Scan for the cell matching the given text and deliver its [x, y] coordinate at center. 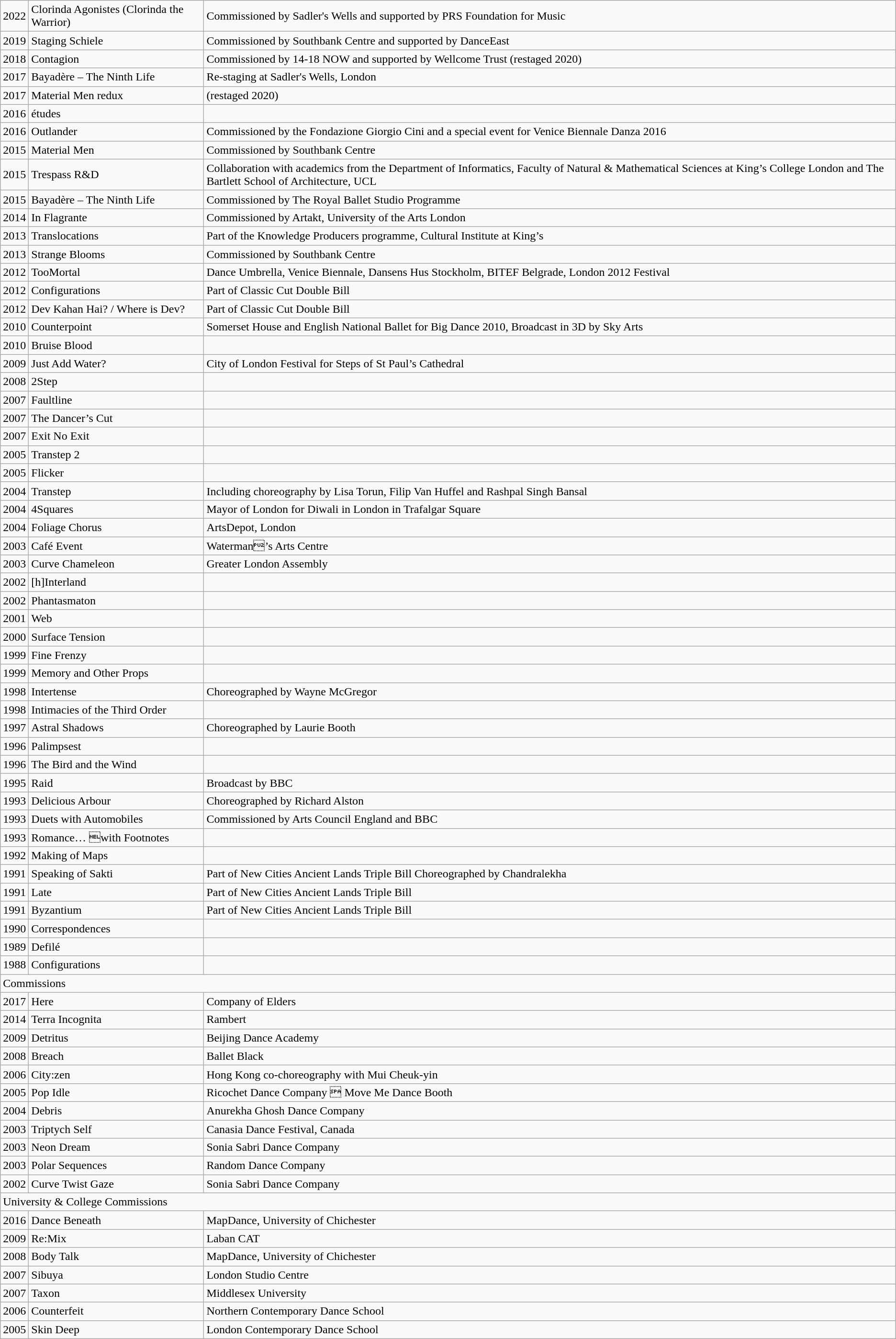
Debris [116, 1111]
Greater London Assembly [549, 564]
Anurekha Ghosh Dance Company [549, 1111]
Transtep [116, 491]
Café Event [116, 545]
Strange Blooms [116, 254]
Surface Tension [116, 637]
Intimacies of the Third Order [116, 710]
1988 [14, 965]
TooMortal [116, 272]
1997 [14, 728]
Here [116, 1001]
Material Men redux [116, 95]
Just Add Water? [116, 363]
Dance Beneath [116, 1220]
1995 [14, 783]
Ricochet Dance Company  Move Me Dance Booth [549, 1092]
Waterman’s Arts Centre [549, 545]
Part of the Knowledge Producers programme, Cultural Institute at King’s [549, 236]
Mayor of London for Diwali in London in Trafalgar Square [549, 509]
Trespass R&D [116, 174]
London Contemporary Dance School [549, 1329]
Ballet Black [549, 1056]
Choreographed by Richard Alston [549, 801]
Curve Twist Gaze [116, 1184]
Transtep 2 [116, 454]
2019 [14, 41]
Flicker [116, 473]
Company of Elders [549, 1001]
4Squares [116, 509]
Dance Umbrella, Venice Biennale, Dansens Hus Stockholm, BITEF Belgrade, London 2012 Festival [549, 272]
[h]Interland [116, 582]
Defilé [116, 947]
Commissioned by Artakt, University of the Arts London [549, 217]
Duets with Automobiles [116, 819]
London Studio Centre [549, 1275]
Faultline [116, 400]
Material Men [116, 150]
Clorinda Agonistes (Clorinda the Warrior) [116, 16]
Including choreography by Lisa Torun, Filip Van Huffel and Rashpal Singh Bansal [549, 491]
Terra Incognita [116, 1020]
The Bird and the Wind [116, 764]
1992 [14, 856]
Polar Sequences [116, 1166]
2022 [14, 16]
Making of Maps [116, 856]
Detritus [116, 1038]
Commissioned by The Royal Ballet Studio Programme [549, 199]
Northern Contemporary Dance School [549, 1311]
Choreographed by Laurie Booth [549, 728]
Late [116, 892]
Contagion [116, 59]
Canasia Dance Festival, Canada [549, 1129]
Translocations [116, 236]
1989 [14, 947]
Breach [116, 1056]
Triptych Self [116, 1129]
2Step [116, 382]
Re-staging at Sadler's Wells, London [549, 77]
Hong Kong co-choreography with Mui Cheuk-yin [549, 1074]
Sibuya [116, 1275]
Curve Chameleon [116, 564]
Laban CAT [549, 1238]
2000 [14, 637]
Pop Idle [116, 1092]
Part of New Cities Ancient Lands Triple Bill Choreographed by Chandralekha [549, 874]
Counterfeit [116, 1311]
Memory and Other Props [116, 673]
Delicious Arbour [116, 801]
Somerset House and English National Ballet for Big Dance 2010, Broadcast in 3D by Sky Arts [549, 327]
Middlesex University [549, 1293]
Commissioned by 14-18 NOW and supported by Wellcome Trust (restaged 2020) [549, 59]
Re:Mix [116, 1238]
The Dancer’s Cut [116, 418]
études [116, 113]
Romance… with Footnotes [116, 838]
Choreographed by Wayne McGregor [549, 692]
(restaged 2020) [549, 95]
Web [116, 619]
Skin Deep [116, 1329]
Raid [116, 783]
Palimpsest [116, 746]
Beijing Dance Academy [549, 1038]
In Flagrante [116, 217]
Counterpoint [116, 327]
University & College Commissions [448, 1202]
2018 [14, 59]
Fine Frenzy [116, 655]
City of London Festival for Steps of St Paul’s Cathedral [549, 363]
Speaking of Sakti [116, 874]
Byzantium [116, 910]
Random Dance Company [549, 1166]
Rambert [549, 1020]
Staging Schiele [116, 41]
Taxon [116, 1293]
Outlander [116, 132]
Correspondences [116, 929]
1990 [14, 929]
City:zen [116, 1074]
Commissions [448, 983]
Exit No Exit [116, 436]
Broadcast by BBC [549, 783]
Foliage Chorus [116, 527]
Commissioned by Arts Council England and BBC [549, 819]
Phantasmaton [116, 601]
2001 [14, 619]
Bruise Blood [116, 345]
Body Talk [116, 1257]
Astral Shadows [116, 728]
ArtsDepot, London [549, 527]
Commissioned by Sadler's Wells and supported by PRS Foundation for Music [549, 16]
Commissioned by Southbank Centre and supported by DanceEast [549, 41]
Commissioned by the Fondazione Giorgio Cini and a special event for Venice Biennale Danza 2016 [549, 132]
Neon Dream [116, 1147]
Dev Kahan Hai? / Where is Dev? [116, 309]
Intertense [116, 692]
